From the cell containing the given text, extract its center point as (x, y) coordinate. 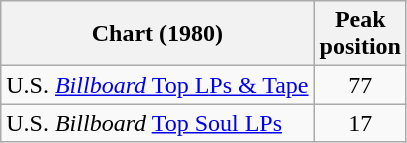
U.S. Billboard Top LPs & Tape (158, 85)
U.S. Billboard Top Soul LPs (158, 123)
Chart (1980) (158, 34)
Peakposition (360, 34)
17 (360, 123)
77 (360, 85)
